Extract the [X, Y] coordinate from the center of the cell holding the provided text.  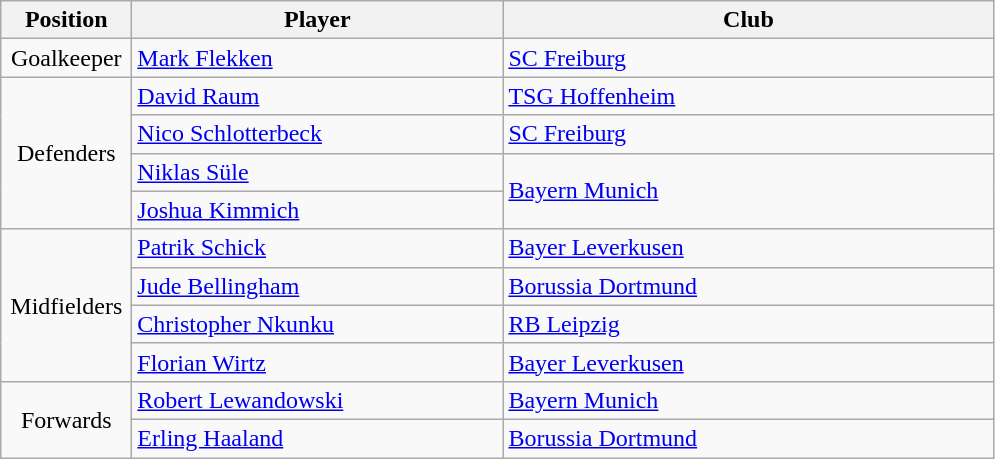
Club [748, 20]
Goalkeeper [66, 58]
Patrik Schick [318, 248]
TSG Hoffenheim [748, 96]
Christopher Nkunku [318, 324]
Jude Bellingham [318, 286]
RB Leipzig [748, 324]
Nico Schlotterbeck [318, 134]
Joshua Kimmich [318, 210]
Player [318, 20]
Erling Haaland [318, 438]
Mark Flekken [318, 58]
Robert Lewandowski [318, 400]
Florian Wirtz [318, 362]
David Raum [318, 96]
Midfielders [66, 305]
Position [66, 20]
Forwards [66, 419]
Defenders [66, 153]
Niklas Süle [318, 172]
